Detect which cell encompasses the target text, then output its (x, y) center coordinate. 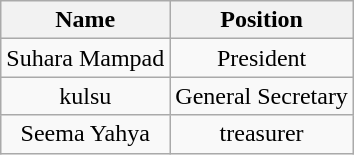
General Secretary (262, 96)
Suhara Mampad (86, 58)
Seema Yahya (86, 134)
kulsu (86, 96)
Name (86, 20)
treasurer (262, 134)
Position (262, 20)
President (262, 58)
